Capture the cell that displays the provided text and extract its [X, Y] central coordinate. 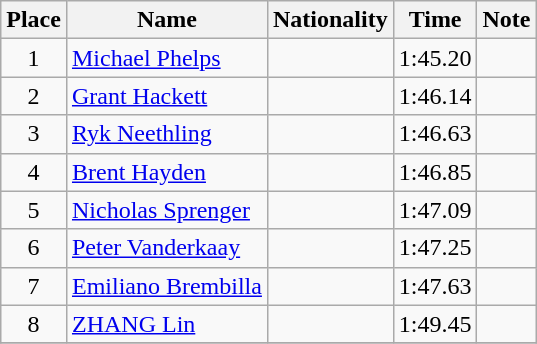
Name [166, 20]
2 [34, 96]
ZHANG Lin [166, 324]
8 [34, 324]
Time [435, 20]
Place [34, 20]
Peter Vanderkaay [166, 248]
1:46.63 [435, 134]
Emiliano Brembilla [166, 286]
Nicholas Sprenger [166, 210]
1:47.25 [435, 248]
3 [34, 134]
Nationality [330, 20]
1 [34, 58]
1:47.09 [435, 210]
1:46.14 [435, 96]
Note [506, 20]
Grant Hackett [166, 96]
Michael Phelps [166, 58]
Brent Hayden [166, 172]
1:45.20 [435, 58]
1:46.85 [435, 172]
7 [34, 286]
4 [34, 172]
5 [34, 210]
1:49.45 [435, 324]
6 [34, 248]
Ryk Neethling [166, 134]
1:47.63 [435, 286]
